Return [x, y] of the center of cell containing provided text 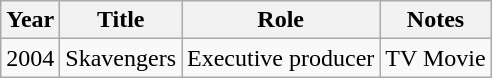
Year [30, 20]
Executive producer [281, 58]
Title [121, 20]
Role [281, 20]
TV Movie [436, 58]
Skavengers [121, 58]
Notes [436, 20]
2004 [30, 58]
